Return (x, y) of the center of cell containing provided text 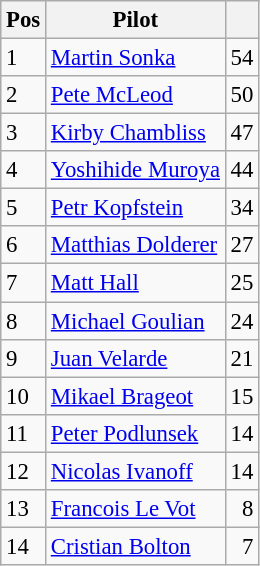
15 (242, 396)
Kirby Chambliss (136, 133)
Yoshihide Muroya (136, 170)
24 (242, 321)
4 (24, 170)
Pos (24, 20)
Peter Podlunsek (136, 433)
3 (24, 133)
21 (242, 358)
1 (24, 58)
44 (242, 170)
Petr Kopfstein (136, 208)
13 (24, 509)
Michael Goulian (136, 321)
50 (242, 95)
34 (242, 208)
Cristian Bolton (136, 546)
25 (242, 283)
Juan Velarde (136, 358)
9 (24, 358)
11 (24, 433)
54 (242, 58)
Francois Le Vot (136, 509)
Pilot (136, 20)
Nicolas Ivanoff (136, 471)
Matt Hall (136, 283)
5 (24, 208)
Mikael Brageot (136, 396)
6 (24, 245)
27 (242, 245)
Pete McLeod (136, 95)
47 (242, 133)
Matthias Dolderer (136, 245)
2 (24, 95)
12 (24, 471)
Martin Sonka (136, 58)
10 (24, 396)
